Identify which cell holds the provided text, then report its (x, y) central coordinate. 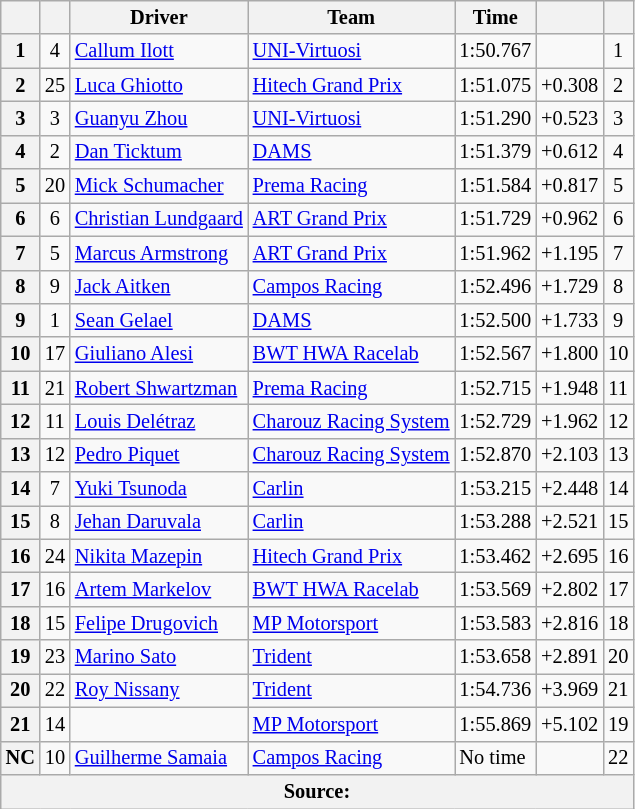
Jack Aitken (159, 287)
Marcus Armstrong (159, 253)
1:51.075 (495, 85)
Yuki Tsunoda (159, 489)
Driver (159, 17)
+1.195 (570, 253)
+2.695 (570, 556)
+2.891 (570, 657)
+0.612 (570, 152)
+3.969 (570, 690)
Time (495, 17)
1:51.962 (495, 253)
Sean Gelael (159, 320)
+0.962 (570, 219)
1:54.736 (495, 690)
Source: (317, 791)
Marino Sato (159, 657)
1:52.715 (495, 388)
+2.816 (570, 623)
24 (55, 556)
1:51.379 (495, 152)
Guilherme Samaia (159, 758)
+1.962 (570, 421)
+1.948 (570, 388)
+2.448 (570, 489)
Felipe Drugovich (159, 623)
1:53.569 (495, 589)
1:53.288 (495, 522)
Guanyu Zhou (159, 118)
1:52.500 (495, 320)
Nikita Mazepin (159, 556)
Artem Markelov (159, 589)
Giuliano Alesi (159, 354)
1:53.583 (495, 623)
+2.802 (570, 589)
Roy Nissany (159, 690)
Robert Shwartzman (159, 388)
Luca Ghiotto (159, 85)
1:52.729 (495, 421)
1:52.496 (495, 287)
1:53.658 (495, 657)
Dan Ticktum (159, 152)
Louis Delétraz (159, 421)
+2.103 (570, 455)
1:52.870 (495, 455)
Jehan Daruvala (159, 522)
Team (352, 17)
+0.523 (570, 118)
1:55.869 (495, 724)
+1.733 (570, 320)
1:51.290 (495, 118)
1:51.729 (495, 219)
1:50.767 (495, 51)
+1.729 (570, 287)
1:53.215 (495, 489)
+0.308 (570, 85)
1:53.462 (495, 556)
Pedro Piquet (159, 455)
No time (495, 758)
+2.521 (570, 522)
Christian Lundgaard (159, 219)
NC (20, 758)
1:52.567 (495, 354)
23 (55, 657)
+0.817 (570, 186)
Callum Ilott (159, 51)
+5.102 (570, 724)
+1.800 (570, 354)
25 (55, 85)
Mick Schumacher (159, 186)
1:51.584 (495, 186)
